Determine the [X, Y] coordinate at the center of the cell enclosing the given text.  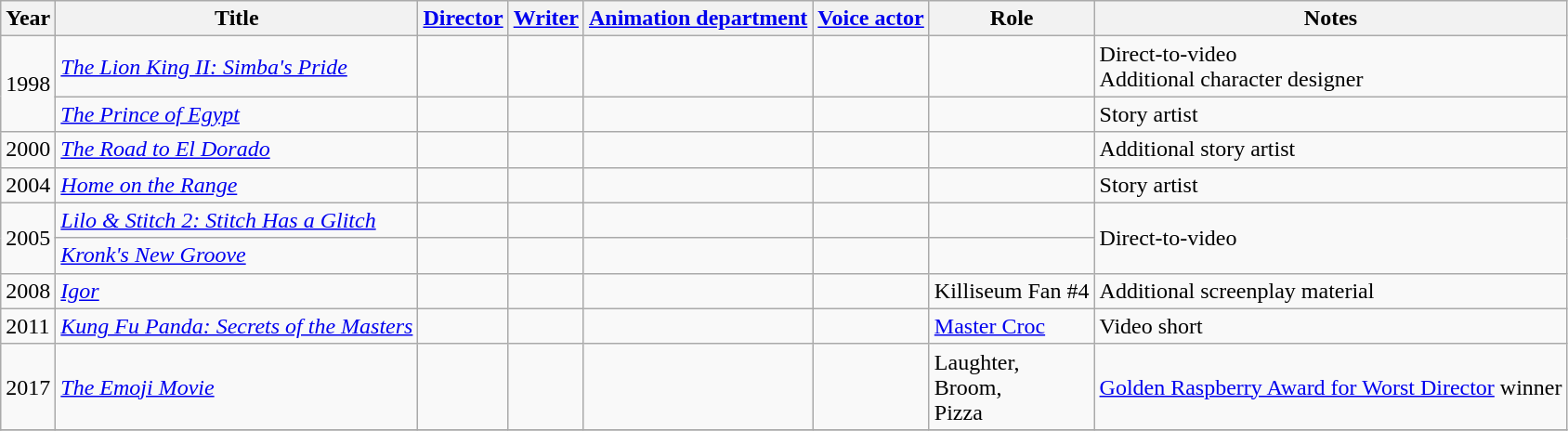
Igor [237, 291]
Direct-to-videoAdditional character designer [1330, 67]
Notes [1330, 19]
Voice actor [871, 19]
2005 [28, 238]
Year [28, 19]
Killiseum Fan #4 [1012, 291]
Additional story artist [1330, 150]
The Prince of Egypt [237, 114]
The Road to El Dorado [237, 150]
2000 [28, 150]
Role [1012, 19]
Master Croc [1012, 326]
Writer [546, 19]
2004 [28, 185]
Golden Raspberry Award for Worst Director winner [1330, 386]
2008 [28, 291]
2011 [28, 326]
Animation department [698, 19]
The Emoji Movie [237, 386]
2017 [28, 386]
Lilo & Stitch 2: Stitch Has a Glitch [237, 220]
Title [237, 19]
Video short [1330, 326]
The Lion King II: Simba's Pride [237, 67]
Laughter,Broom,Pizza [1012, 386]
Home on the Range [237, 185]
Kronk's New Groove [237, 255]
Director [463, 19]
1998 [28, 84]
Direct-to-video [1330, 238]
Kung Fu Panda: Secrets of the Masters [237, 326]
Additional screenplay material [1330, 291]
